Determine the (X, Y) coordinate at the center of the cell enclosing the given text.  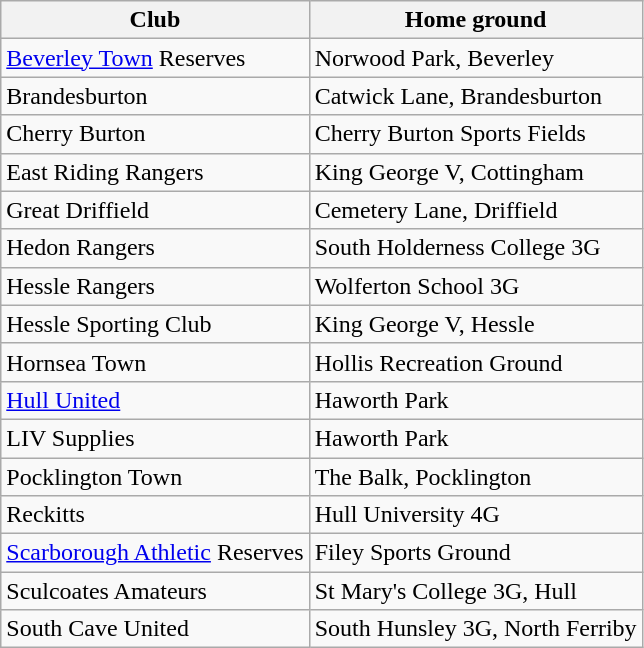
LIV Supplies (155, 438)
Beverley Town Reserves (155, 58)
Hull University 4G (476, 515)
Norwood Park, Beverley (476, 58)
Cherry Burton Sports Fields (476, 134)
Cherry Burton (155, 134)
The Balk, Pocklington (476, 477)
Wolferton School 3G (476, 286)
East Riding Rangers (155, 172)
Catwick Lane, Brandesburton (476, 96)
Great Driffield (155, 210)
King George V, Cottingham (476, 172)
Scarborough Athletic Reserves (155, 553)
Filey Sports Ground (476, 553)
Hessle Rangers (155, 286)
St Mary's College 3G, Hull (476, 591)
Hessle Sporting Club (155, 324)
Cemetery Lane, Driffield (476, 210)
Home ground (476, 20)
King George V, Hessle (476, 324)
South Holderness College 3G (476, 248)
Sculcoates Amateurs (155, 591)
Hornsea Town (155, 362)
Club (155, 20)
Hedon Rangers (155, 248)
South Cave United (155, 629)
Hollis Recreation Ground (476, 362)
Reckitts (155, 515)
Brandesburton (155, 96)
Pocklington Town (155, 477)
Hull United (155, 400)
South Hunsley 3G, North Ferriby (476, 629)
